Output the [x, y] coordinate of the center of the cell containing the given text.  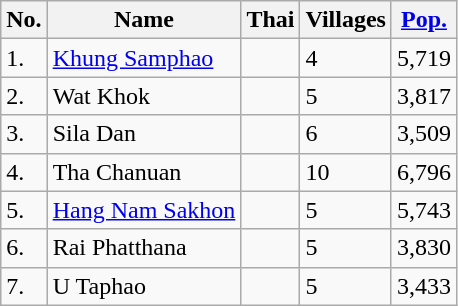
5,743 [424, 210]
Thai [270, 20]
6 [346, 134]
5. [24, 210]
Name [144, 20]
Wat Khok [144, 96]
No. [24, 20]
Hang Nam Sakhon [144, 210]
Pop. [424, 20]
3,509 [424, 134]
2. [24, 96]
6,796 [424, 172]
Rai Phatthana [144, 248]
6. [24, 248]
1. [24, 58]
10 [346, 172]
4 [346, 58]
4. [24, 172]
3,830 [424, 248]
Sila Dan [144, 134]
U Taphao [144, 286]
Tha Chanuan [144, 172]
3,433 [424, 286]
5,719 [424, 58]
7. [24, 286]
Khung Samphao [144, 58]
Villages [346, 20]
3,817 [424, 96]
3. [24, 134]
